Scan for the cell matching the given text and deliver its (X, Y) coordinate at center. 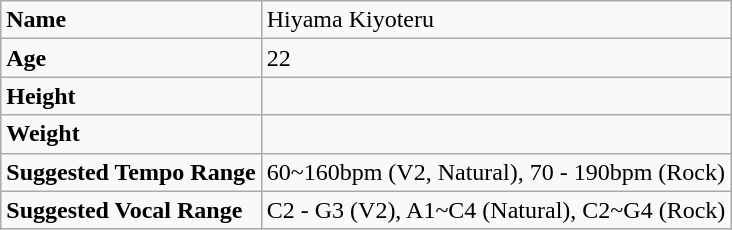
C2 - G3 (V2), A1~C4 (Natural), C2~G4 (Rock) (496, 210)
Hiyama Kiyoteru (496, 20)
Suggested Tempo Range (131, 172)
Name (131, 20)
Age (131, 58)
22 (496, 58)
60~160bpm (V2, Natural), 70 - 190bpm (Rock) (496, 172)
Weight (131, 134)
Height (131, 96)
Suggested Vocal Range (131, 210)
